Provide the (X, Y) coordinate of the cell's center where the given text is located.  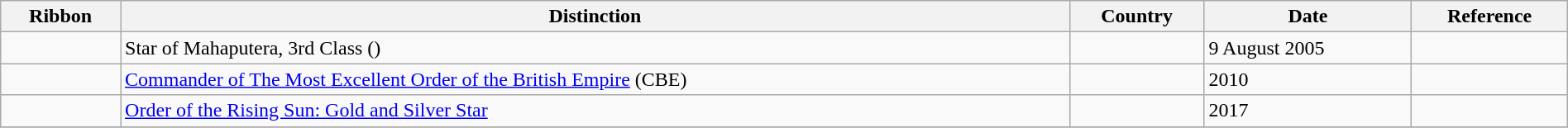
Order of the Rising Sun: Gold and Silver Star (595, 111)
Ribbon (61, 17)
2010 (1308, 79)
2017 (1308, 111)
Reference (1489, 17)
Commander of The Most Excellent Order of the British Empire (CBE) (595, 79)
Country (1136, 17)
Distinction (595, 17)
9 August 2005 (1308, 48)
Date (1308, 17)
Star of Mahaputera, 3rd Class () (595, 48)
